From the cell containing the given text, extract its center point as [x, y] coordinate. 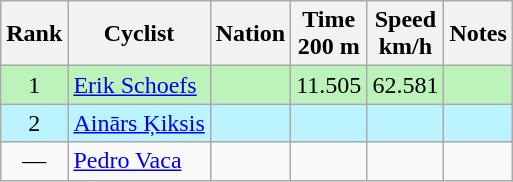
Ainārs Ķiksis [139, 123]
Cyclist [139, 34]
Erik Schoefs [139, 85]
Speedkm/h [406, 34]
Time200 m [329, 34]
Nation [250, 34]
Notes [478, 34]
2 [34, 123]
11.505 [329, 85]
62.581 [406, 85]
Rank [34, 34]
1 [34, 85]
Pedro Vaca [139, 161]
— [34, 161]
